Identify which cell holds the provided text, then report its [x, y] central coordinate. 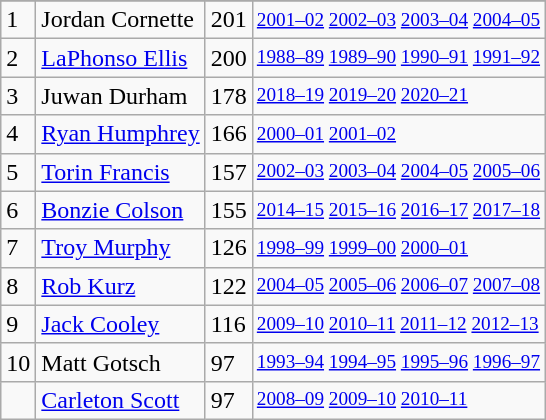
126 [228, 248]
10 [18, 362]
2018–19 2019–20 2020–21 [398, 96]
Ryan Humphrey [120, 134]
Matt Gotsch [120, 362]
8 [18, 286]
116 [228, 324]
9 [18, 324]
2001–02 2002–03 2003–04 2004–05 [398, 20]
Troy Murphy [120, 248]
1993–94 1994–95 1995–96 1996–97 [398, 362]
157 [228, 172]
Rob Kurz [120, 286]
2014–15 2015–16 2016–17 2017–18 [398, 210]
3 [18, 96]
Torin Francis [120, 172]
1 [18, 20]
5 [18, 172]
2000–01 2001–02 [398, 134]
6 [18, 210]
1998–99 1999–00 2000–01 [398, 248]
2004–05 2005–06 2006–07 2007–08 [398, 286]
LaPhonso Ellis [120, 58]
Bonzie Colson [120, 210]
Jack Cooley [120, 324]
2002–03 2003–04 2004–05 2005–06 [398, 172]
1988–89 1989–90 1990–91 1991–92 [398, 58]
7 [18, 248]
200 [228, 58]
Jordan Cornette [120, 20]
2008–09 2009–10 2010–11 [398, 400]
4 [18, 134]
166 [228, 134]
2 [18, 58]
Juwan Durham [120, 96]
Carleton Scott [120, 400]
201 [228, 20]
155 [228, 210]
178 [228, 96]
2009–10 2010–11 2011–12 2012–13 [398, 324]
122 [228, 286]
